For the text-containing cell, return its midpoint in (X, Y) coordinate format. 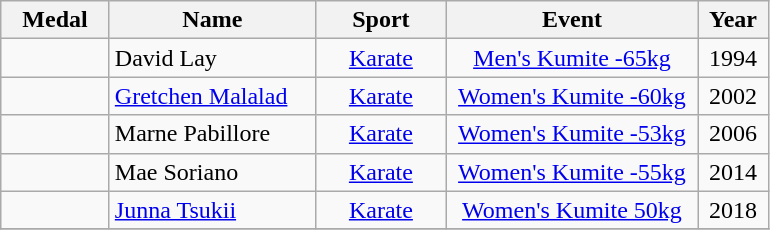
Women's Kumite -60kg (572, 96)
1994 (734, 58)
Marne Pabillore (212, 134)
Gretchen Malalad (212, 96)
Name (212, 20)
Men's Kumite -65kg (572, 58)
Junna Tsukii (212, 210)
Year (734, 20)
2002 (734, 96)
Women's Kumite 50kg (572, 210)
2006 (734, 134)
Women's Kumite -55kg (572, 172)
2018 (734, 210)
Sport (380, 20)
2014 (734, 172)
Women's Kumite -53kg (572, 134)
David Lay (212, 58)
Medal (56, 20)
Mae Soriano (212, 172)
Event (572, 20)
